Search for the cell housing the specified text and yield its [X, Y] center coordinate. 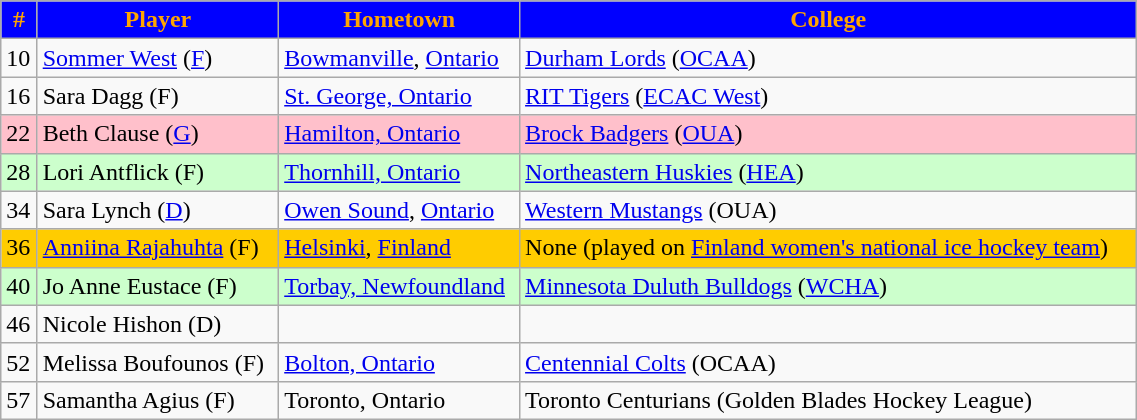
22 [19, 134]
None (played on Finland women's national ice hockey team) [828, 248]
Brock Badgers (OUA) [828, 134]
St. George, Ontario [400, 96]
Helsinki, Finland [400, 248]
Minnesota Duluth Bulldogs (WCHA) [828, 286]
Samantha Agius (F) [158, 400]
16 [19, 96]
Jo Anne Eustace (F) [158, 286]
Melissa Boufounos (F) [158, 362]
Bolton, Ontario [400, 362]
Sara Dagg (F) [158, 96]
Bowmanville, Ontario [400, 58]
# [19, 20]
Toronto, Ontario [400, 400]
46 [19, 324]
Torbay, Newfoundland [400, 286]
Sara Lynch (D) [158, 210]
52 [19, 362]
Northeastern Huskies (HEA) [828, 172]
Hamilton, Ontario [400, 134]
Nicole Hishon (D) [158, 324]
28 [19, 172]
57 [19, 400]
Hometown [400, 20]
College [828, 20]
Beth Clause (G) [158, 134]
RIT Tigers (ECAC West) [828, 96]
Anniina Rajahuhta (F) [158, 248]
Lori Antflick (F) [158, 172]
Owen Sound, Ontario [400, 210]
Western Mustangs (OUA) [828, 210]
Durham Lords (OCAA) [828, 58]
Centennial Colts (OCAA) [828, 362]
Sommer West (F) [158, 58]
Player [158, 20]
Toronto Centurians (Golden Blades Hockey League) [828, 400]
34 [19, 210]
Thornhill, Ontario [400, 172]
10 [19, 58]
36 [19, 248]
40 [19, 286]
